Output the (X, Y) coordinate of the center of the cell containing the given text.  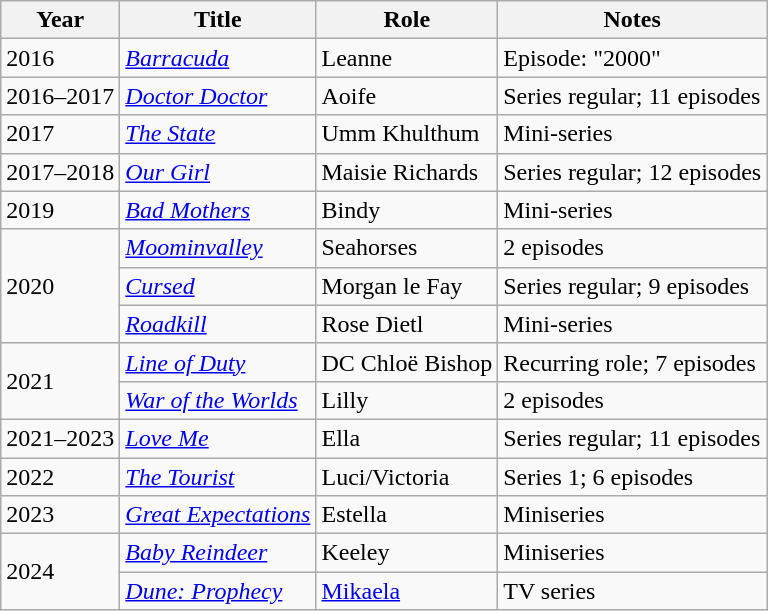
2016 (60, 58)
Bindy (407, 210)
2017 (60, 134)
DC Chloë Bishop (407, 362)
Leanne (407, 58)
2019 (60, 210)
Doctor Doctor (218, 96)
Lilly (407, 400)
Episode: "2000" (632, 58)
2017–2018 (60, 172)
2021–2023 (60, 438)
Dune: Prophecy (218, 591)
Title (218, 20)
Recurring role; 7 episodes (632, 362)
Cursed (218, 286)
Love Me (218, 438)
Line of Duty (218, 362)
Aoife (407, 96)
2016–2017 (60, 96)
Roadkill (218, 324)
Umm Khulthum (407, 134)
Luci/Victoria (407, 477)
Year (60, 20)
Role (407, 20)
Our Girl (218, 172)
The Tourist (218, 477)
Baby Reindeer (218, 553)
2022 (60, 477)
2020 (60, 286)
War of the Worlds (218, 400)
Series 1; 6 episodes (632, 477)
Seahorses (407, 248)
Moominvalley (218, 248)
Estella (407, 515)
Series regular; 9 episodes (632, 286)
Keeley (407, 553)
2023 (60, 515)
2021 (60, 381)
Barracuda (218, 58)
Mikaela (407, 591)
Notes (632, 20)
2024 (60, 572)
TV series (632, 591)
Series regular; 12 episodes (632, 172)
Great Expectations (218, 515)
Maisie Richards (407, 172)
Bad Mothers (218, 210)
Morgan le Fay (407, 286)
Rose Dietl (407, 324)
Ella (407, 438)
The State (218, 134)
